Extract the [X, Y] coordinate from the center of the cell holding the provided text.  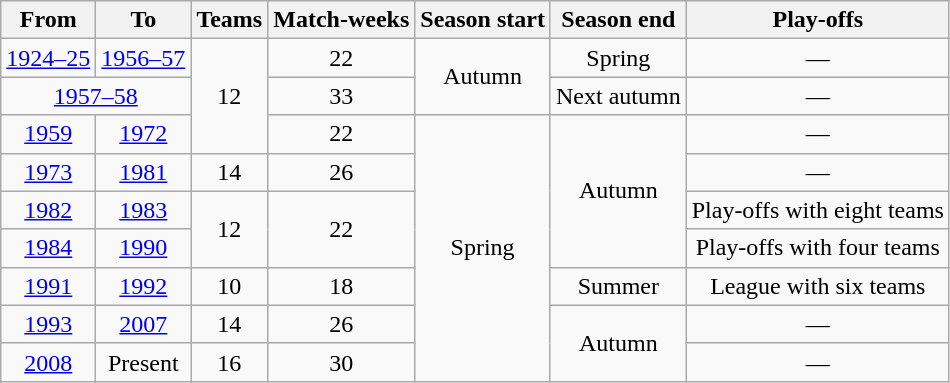
16 [230, 362]
League with six teams [818, 286]
Play-offs with four teams [818, 248]
Play-offs with eight teams [818, 210]
18 [342, 286]
Summer [618, 286]
Play-offs [818, 20]
1959 [48, 134]
Next autumn [618, 96]
Season start [483, 20]
2008 [48, 362]
1990 [144, 248]
1956–57 [144, 58]
33 [342, 96]
To [144, 20]
1993 [48, 324]
1973 [48, 172]
1984 [48, 248]
1972 [144, 134]
1957–58 [96, 96]
Present [144, 362]
Match-weeks [342, 20]
1924–25 [48, 58]
2007 [144, 324]
1983 [144, 210]
1992 [144, 286]
Teams [230, 20]
1982 [48, 210]
10 [230, 286]
From [48, 20]
1981 [144, 172]
30 [342, 362]
Season end [618, 20]
1991 [48, 286]
